Return the [X, Y] coordinate for the center point of the cell that contains the specified text.  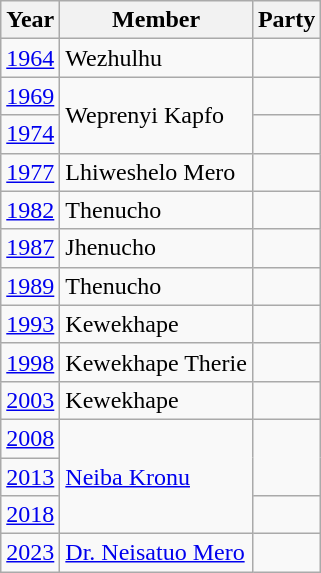
Lhiweshelo Mero [156, 172]
Wezhulhu [156, 58]
2018 [30, 515]
Party [286, 20]
1998 [30, 362]
Year [30, 20]
2008 [30, 438]
Weprenyi Kapfo [156, 115]
1974 [30, 134]
2023 [30, 553]
1993 [30, 324]
Jhenucho [156, 248]
Dr. Neisatuo Mero [156, 553]
Member [156, 20]
2013 [30, 477]
1989 [30, 286]
1987 [30, 248]
1977 [30, 172]
1969 [30, 96]
2003 [30, 400]
1982 [30, 210]
Kewekhape Therie [156, 362]
1964 [30, 58]
Neiba Kronu [156, 476]
